Pinpoint the cell where the given text exists, returning its (X, Y) midpoint coordinate. 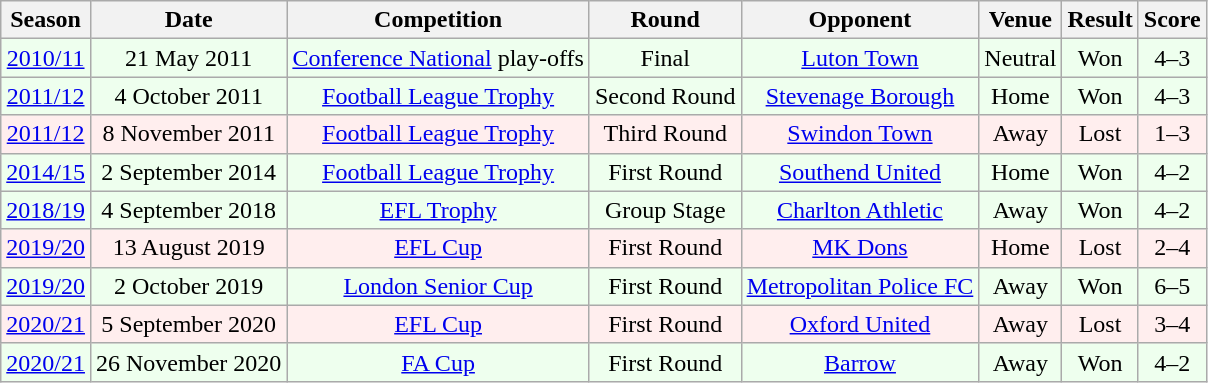
Swindon Town (860, 134)
Competition (438, 20)
26 November 2020 (188, 362)
Final (665, 58)
Second Round (665, 96)
2010/11 (46, 58)
Southend United (860, 172)
Barrow (860, 362)
4 October 2011 (188, 96)
Score (1172, 20)
Round (665, 20)
Neutral (1020, 58)
Group Stage (665, 210)
EFL Trophy (438, 210)
13 August 2019 (188, 248)
Stevenage Borough (860, 96)
London Senior Cup (438, 286)
2 October 2019 (188, 286)
Luton Town (860, 58)
Result (1100, 20)
4 September 2018 (188, 210)
2 September 2014 (188, 172)
Season (46, 20)
2–4 (1172, 248)
MK Dons (860, 248)
2014/15 (46, 172)
8 November 2011 (188, 134)
21 May 2011 (188, 58)
Charlton Athletic (860, 210)
FA Cup (438, 362)
Metropolitan Police FC (860, 286)
Opponent (860, 20)
3–4 (1172, 324)
Oxford United (860, 324)
2018/19 (46, 210)
5 September 2020 (188, 324)
Conference National play-offs (438, 58)
Venue (1020, 20)
Date (188, 20)
6–5 (1172, 286)
1–3 (1172, 134)
Third Round (665, 134)
